For the text-containing cell, return its midpoint in (x, y) coordinate format. 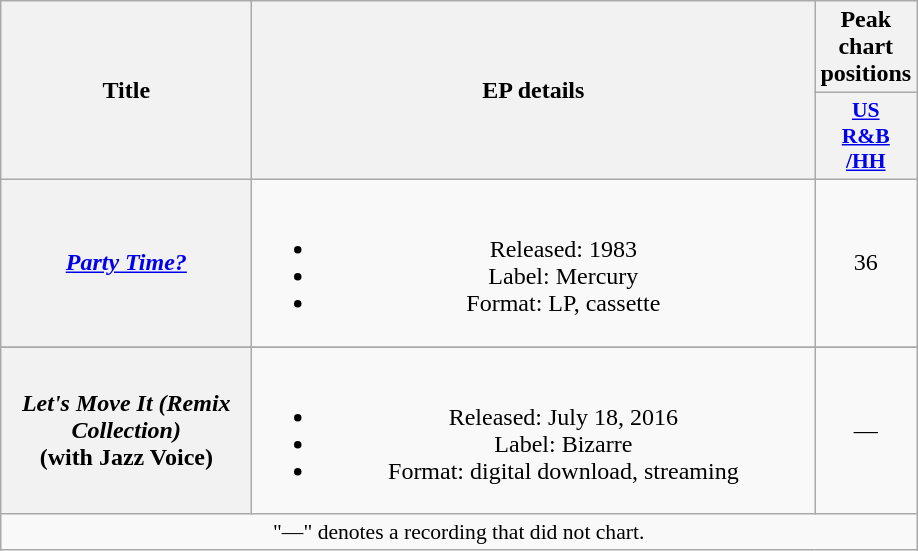
Released: 1983Label: MercuryFormat: LP, cassette (534, 262)
Released: July 18, 2016Label: BizarreFormat: digital download, streaming (534, 430)
— (866, 430)
Title (126, 90)
Peak chart positions (866, 47)
USR&B/HH (866, 136)
Party Time? (126, 262)
36 (866, 262)
"—" denotes a recording that did not chart. (459, 532)
EP details (534, 90)
Let's Move It (Remix Collection)(with Jazz Voice) (126, 430)
